Capture the cell that displays the provided text and extract its [x, y] central coordinate. 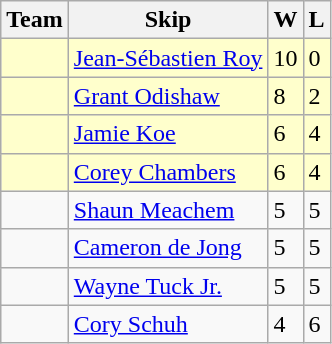
Team [35, 20]
2 [316, 96]
Corey Chambers [168, 172]
Grant Odishaw [168, 96]
0 [316, 58]
Jean-Sébastien Roy [168, 58]
Skip [168, 20]
W [286, 20]
8 [286, 96]
L [316, 20]
Jamie Koe [168, 134]
Cory Schuh [168, 324]
Wayne Tuck Jr. [168, 286]
10 [286, 58]
Cameron de Jong [168, 248]
Shaun Meachem [168, 210]
